Identify which cell holds the provided text, then report its (x, y) central coordinate. 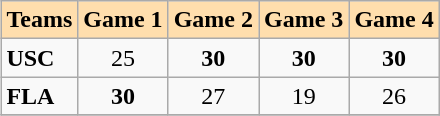
19 (303, 96)
USC (40, 58)
Game 1 (123, 20)
25 (123, 58)
26 (394, 96)
FLA (40, 96)
27 (213, 96)
Game 2 (213, 20)
Teams (40, 20)
Game 4 (394, 20)
Game 3 (303, 20)
